Locate the cell with the specified text and output its (x, y) center coordinate. 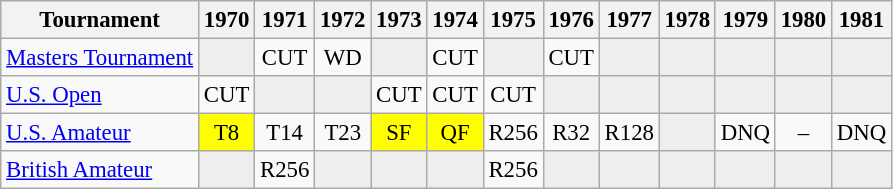
QF (455, 133)
1972 (343, 20)
1976 (571, 20)
1980 (803, 20)
SF (399, 133)
1978 (687, 20)
1975 (513, 20)
R128 (629, 133)
T14 (285, 133)
Tournament (100, 20)
WD (343, 58)
T8 (227, 133)
R32 (571, 133)
T23 (343, 133)
British Amateur (100, 170)
U.S. Open (100, 95)
1971 (285, 20)
1973 (399, 20)
– (803, 133)
1981 (861, 20)
1979 (745, 20)
U.S. Amateur (100, 133)
1974 (455, 20)
1977 (629, 20)
1970 (227, 20)
Masters Tournament (100, 58)
